Output the [x, y] coordinate of the center of the cell containing the given text.  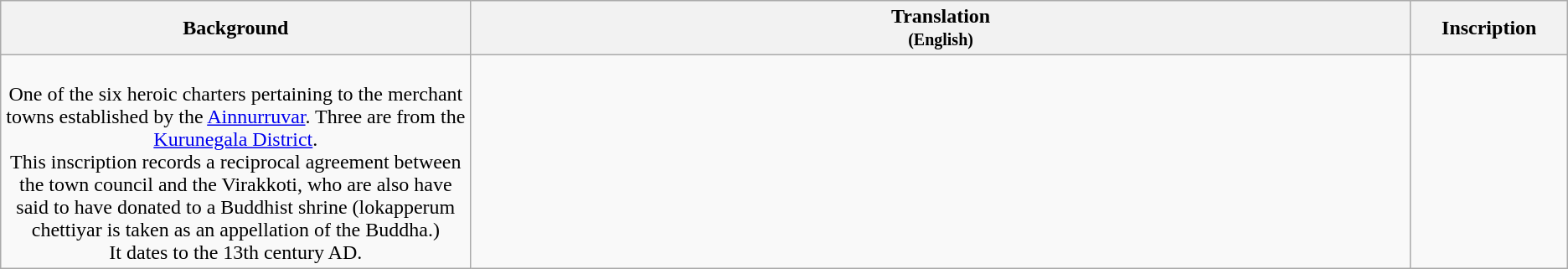
Background [236, 28]
Inscription [1489, 28]
Translation(English) [941, 28]
